Detect which cell encompasses the target text, then output its (X, Y) center coordinate. 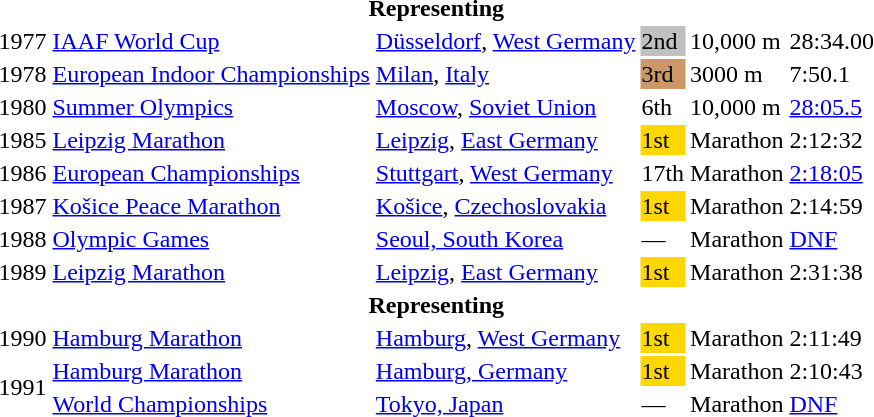
Košice, Czechoslovakia (506, 206)
Summer Olympics (211, 107)
Hamburg, Germany (506, 371)
Milan, Italy (506, 74)
— (663, 239)
Seoul, South Korea (506, 239)
3000 m (737, 74)
Düsseldorf, West Germany (506, 41)
3rd (663, 74)
European Championships (211, 173)
Moscow, Soviet Union (506, 107)
IAAF World Cup (211, 41)
European Indoor Championships (211, 74)
17th (663, 173)
Stuttgart, West Germany (506, 173)
Hamburg, West Germany (506, 338)
2nd (663, 41)
Košice Peace Marathon (211, 206)
Olympic Games (211, 239)
6th (663, 107)
